For the text-containing cell, return its midpoint in (x, y) coordinate format. 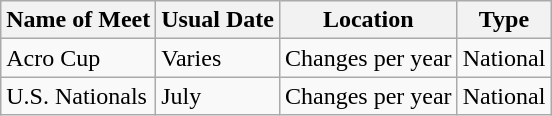
Varies (218, 58)
U.S. Nationals (78, 96)
Name of Meet (78, 20)
Acro Cup (78, 58)
Usual Date (218, 20)
July (218, 96)
Type (504, 20)
Location (368, 20)
